Output the (X, Y) coordinate of the center of the cell containing the given text.  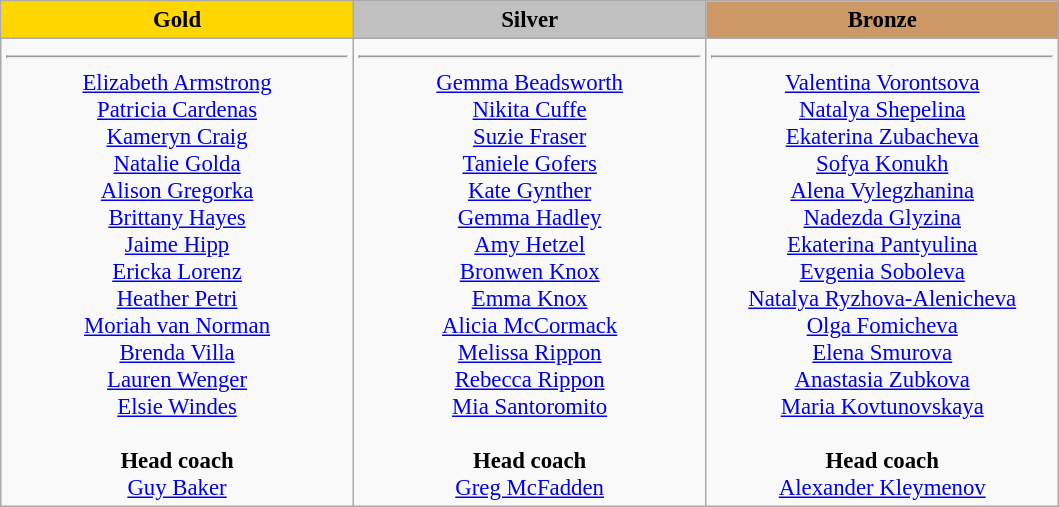
Gold (178, 20)
Silver (530, 20)
Bronze (882, 20)
